Output the (X, Y) coordinate of the center of the cell containing the given text.  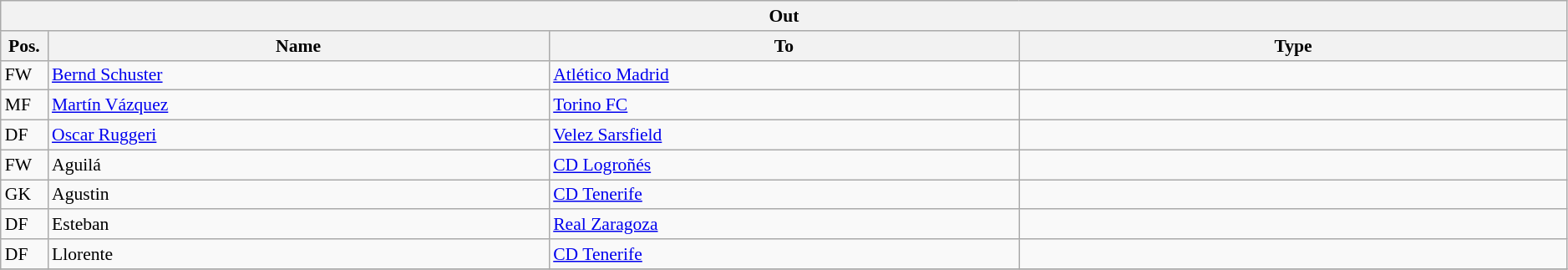
Out (784, 16)
Martín Vázquez (298, 105)
Atlético Madrid (784, 75)
Real Zaragoza (784, 225)
Llorente (298, 254)
GK (24, 195)
To (784, 46)
Type (1293, 46)
Velez Sarsfield (784, 135)
Pos. (24, 46)
Aguilá (298, 165)
Oscar Ruggeri (298, 135)
Agustin (298, 195)
Esteban (298, 225)
Torino FC (784, 105)
CD Logroñés (784, 165)
Bernd Schuster (298, 75)
MF (24, 105)
Name (298, 46)
